Find where the given text appears and provide that cell's center as (X, Y) coordinate. 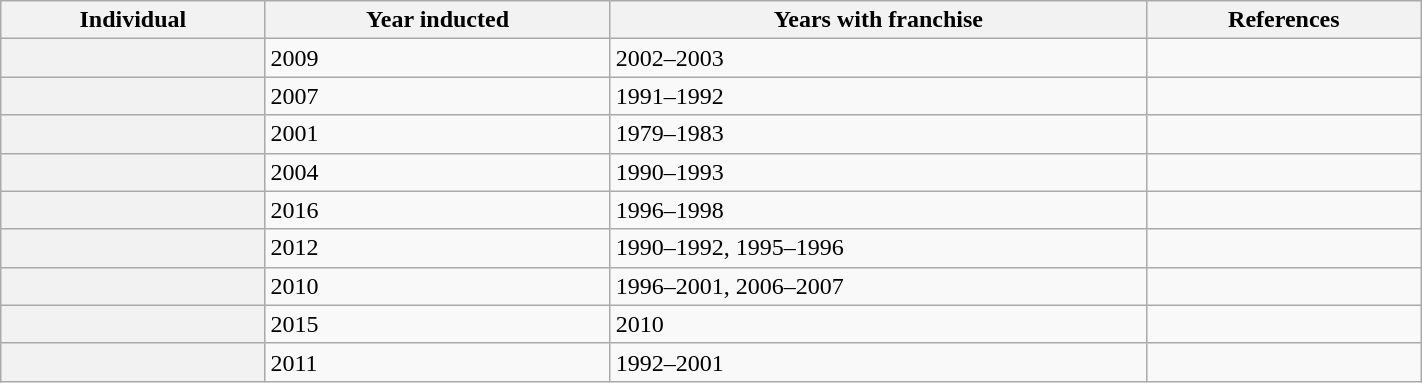
2004 (438, 172)
Years with franchise (878, 20)
References (1284, 20)
2015 (438, 324)
1979–1983 (878, 134)
2001 (438, 134)
2011 (438, 362)
2009 (438, 58)
2002–2003 (878, 58)
1996–2001, 2006–2007 (878, 286)
1991–1992 (878, 96)
2012 (438, 248)
Year inducted (438, 20)
1990–1992, 1995–1996 (878, 248)
Individual (133, 20)
1992–2001 (878, 362)
2016 (438, 210)
1996–1998 (878, 210)
2007 (438, 96)
1990–1993 (878, 172)
